Locate the cell with the specified text and output its [x, y] center coordinate. 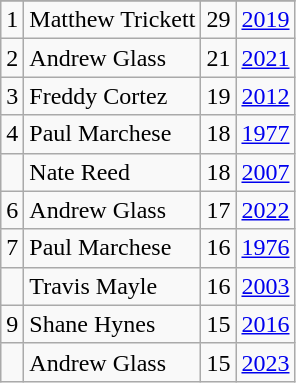
2012 [266, 96]
6 [12, 210]
2023 [266, 362]
2016 [266, 324]
2019 [266, 20]
Nate Reed [112, 172]
1976 [266, 248]
3 [12, 96]
19 [218, 96]
2022 [266, 210]
17 [218, 210]
1 [12, 20]
9 [12, 324]
2 [12, 58]
2003 [266, 286]
2007 [266, 172]
29 [218, 20]
21 [218, 58]
Freddy Cortez [112, 96]
2021 [266, 58]
Shane Hynes [112, 324]
1977 [266, 134]
Travis Mayle [112, 286]
Matthew Trickett [112, 20]
4 [12, 134]
7 [12, 248]
